Capture the cell that displays the provided text and extract its (X, Y) central coordinate. 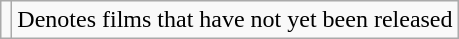
Denotes films that have not yet been released (235, 20)
